Detect which cell encompasses the target text, then output its [X, Y] center coordinate. 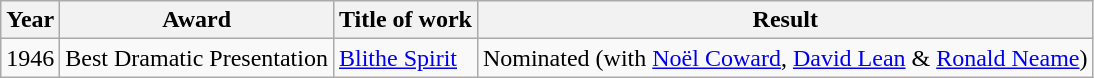
Year [30, 20]
Award [197, 20]
Blithe Spirit [405, 58]
Title of work [405, 20]
Result [785, 20]
Nominated (with Noël Coward, David Lean & Ronald Neame) [785, 58]
Best Dramatic Presentation [197, 58]
1946 [30, 58]
